Locate the cell with the specified text and output its (x, y) center coordinate. 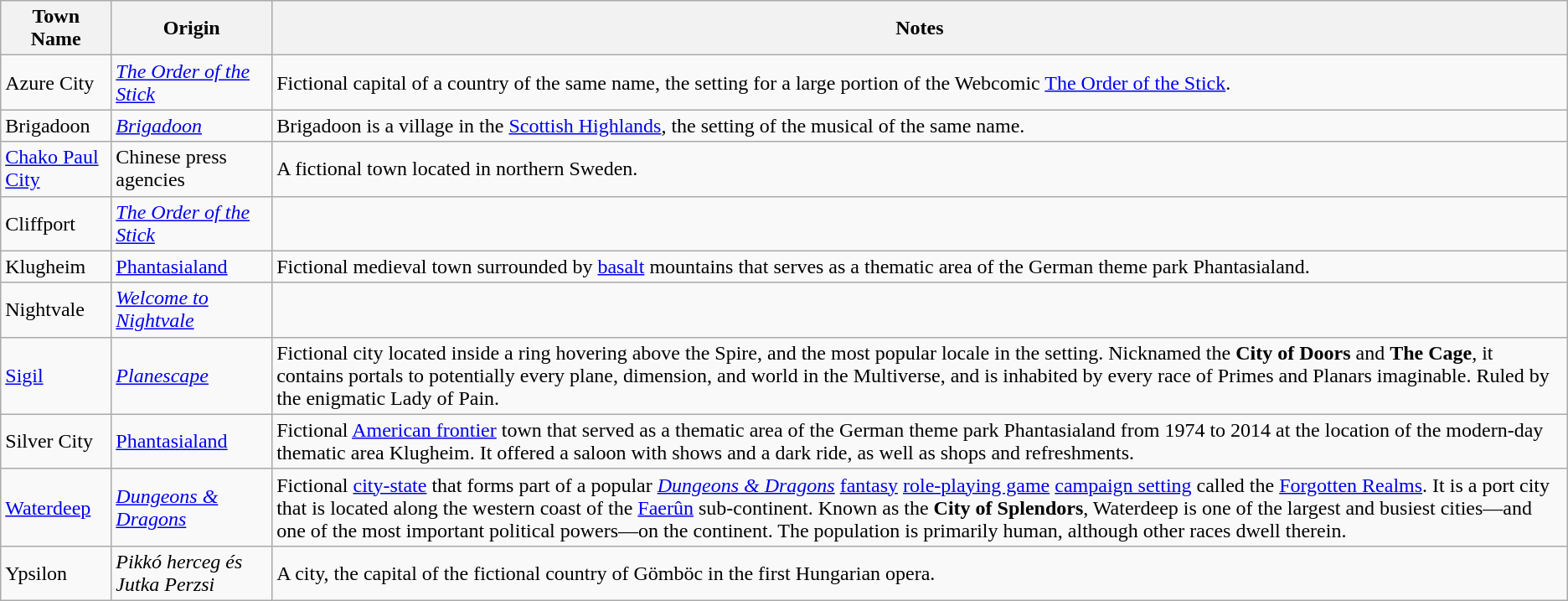
Fictional medieval town surrounded by basalt mountains that serves as a thematic area of the German theme park Phantasialand. (920, 267)
Planescape (192, 376)
Klugheim (56, 267)
A fictional town located in northern Sweden. (920, 169)
Notes (920, 28)
Chinese press agencies (192, 169)
Nightvale (56, 310)
Chako Paul City (56, 169)
Fictional capital of a country of the same name, the setting for a large portion of the Webcomic The Order of the Stick. (920, 82)
Origin (192, 28)
Sigil (56, 376)
Pikkó herceg és Jutka Perzsi (192, 573)
Welcome to Nightvale (192, 310)
Cliffport (56, 223)
Brigadoon is a village in the Scottish Highlands, the setting of the musical of the same name. (920, 126)
Dungeons & Dragons (192, 507)
A city, the capital of the fictional country of Gömböc in the first Hungarian opera. (920, 573)
Town Name (56, 28)
Ypsilon (56, 573)
Azure City (56, 82)
Silver City (56, 441)
Waterdeep (56, 507)
